Return the (X, Y) coordinate for the center point of the cell that contains the specified text.  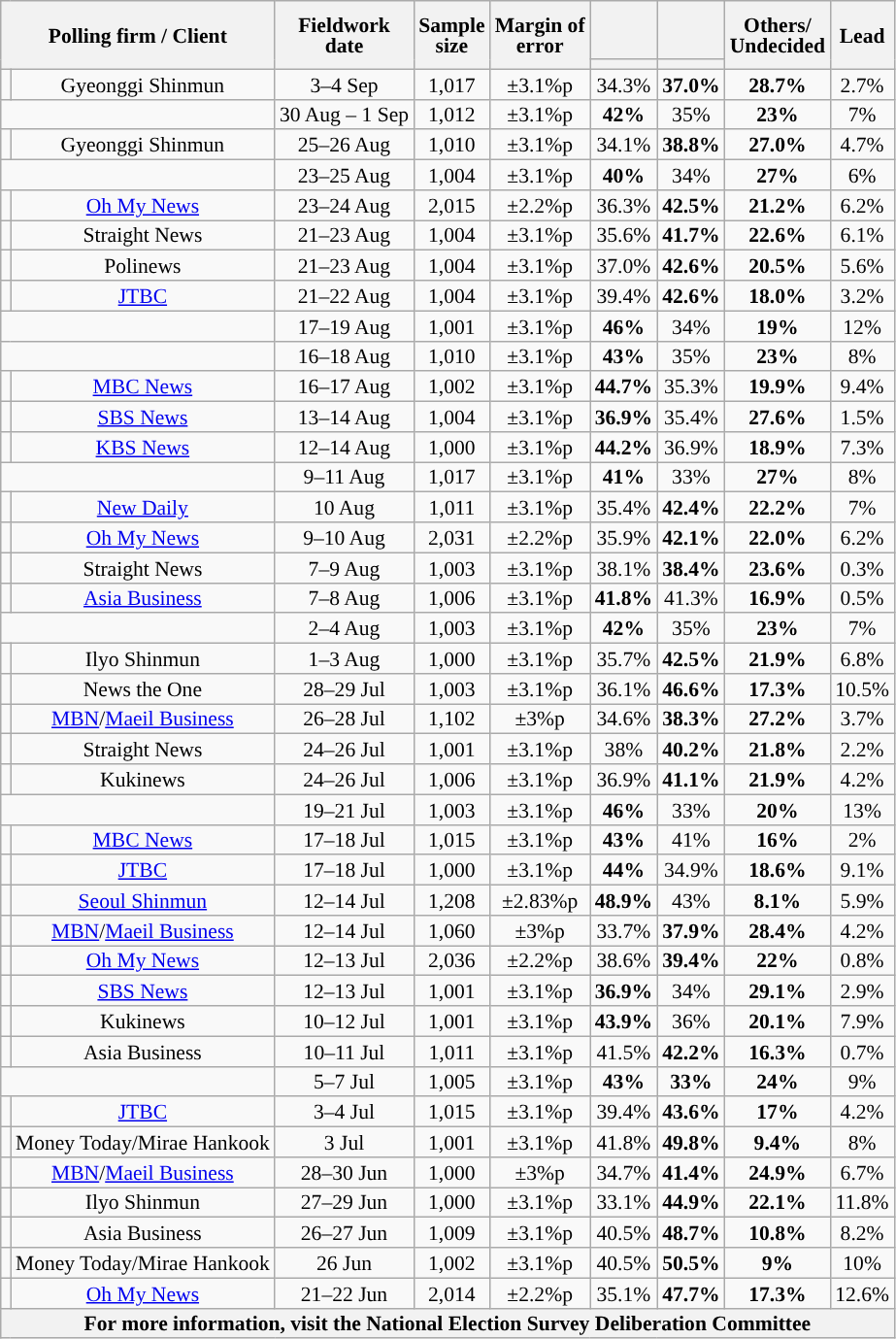
24% (778, 1082)
22.1% (778, 1202)
35.7% (623, 658)
22% (778, 961)
3 Jul (344, 1142)
23.6% (778, 567)
2% (862, 839)
41.5% (623, 1051)
20.1% (778, 1021)
29.1% (778, 990)
17% (778, 1113)
42.4% (691, 507)
6.7% (862, 1173)
38.3% (691, 719)
7–9 Aug (344, 567)
1,009 (451, 1233)
2–4 Aug (344, 629)
3.2% (862, 295)
16.9% (778, 598)
10.5% (862, 689)
KBS News (143, 447)
Polling firm / Client (138, 35)
1–3 Aug (344, 658)
8.2% (862, 1233)
36.3% (623, 206)
2.7% (862, 84)
35.3% (691, 386)
25–26 Aug (344, 146)
5.6% (862, 266)
1.5% (862, 418)
5.9% (862, 901)
41.7% (691, 235)
7–8 Aug (344, 598)
2,031 (451, 538)
30 Aug – 1 Sep (344, 115)
1,102 (451, 719)
2.9% (862, 990)
21.8% (778, 750)
3–4 Sep (344, 84)
35.1% (623, 1293)
27.6% (778, 418)
For more information, visit the National Election Survey Deliberation Committee (448, 1322)
News the One (143, 689)
6.1% (862, 235)
40.2% (691, 750)
7.3% (862, 447)
8.1% (778, 901)
12–14 Aug (344, 447)
10–12 Jul (344, 1021)
38.1% (623, 567)
2.2% (862, 750)
Polinews (143, 266)
6% (862, 175)
44.9% (691, 1202)
21.2% (778, 206)
2,036 (451, 961)
4.7% (862, 146)
3–4 Jul (344, 1113)
1,012 (451, 115)
37.9% (691, 930)
27.0% (778, 146)
0.7% (862, 1051)
9–10 Aug (344, 538)
6.8% (862, 658)
23–25 Aug (344, 175)
34.7% (623, 1173)
2,015 (451, 206)
19–21 Jul (344, 810)
19.9% (778, 386)
18.6% (778, 870)
12.6% (862, 1293)
50.5% (691, 1262)
18.0% (778, 295)
36% (691, 1021)
9.1% (862, 870)
42.1% (691, 538)
41.4% (691, 1173)
46.6% (691, 689)
35.6% (623, 235)
38.6% (623, 961)
13–14 Aug (344, 418)
17–19 Aug (344, 326)
10–11 Jul (344, 1051)
48.7% (691, 1233)
21–22 Aug (344, 295)
Seoul Shinmun (143, 901)
47.7% (691, 1293)
34.9% (691, 870)
Fieldwork date (344, 35)
43.6% (691, 1113)
34.1% (623, 146)
9–11 Aug (344, 478)
20% (778, 810)
35.9% (623, 538)
24.9% (778, 1173)
0.3% (862, 567)
10% (862, 1262)
19% (778, 326)
7.9% (862, 1021)
44.7% (623, 386)
28.7% (778, 84)
27–29 Jun (344, 1202)
Lead (862, 35)
16–17 Aug (344, 386)
38% (623, 750)
11.8% (862, 1202)
44% (623, 870)
21–22 Jun (344, 1293)
42.2% (691, 1051)
18.9% (778, 447)
10.8% (778, 1233)
38.4% (691, 567)
Margin of error (540, 35)
23–24 Aug (344, 206)
34.6% (623, 719)
22.6% (778, 235)
16% (778, 839)
2,014 (451, 1293)
26 Jun (344, 1262)
26–28 Jul (344, 719)
20.5% (778, 266)
22.0% (778, 538)
3.7% (862, 719)
26–27 Jun (344, 1233)
5–7 Jul (344, 1082)
New Daily (143, 507)
12% (862, 326)
0.5% (862, 598)
34.3% (623, 84)
Sample size (451, 35)
13% (862, 810)
28–30 Jun (344, 1173)
40% (623, 175)
22.2% (778, 507)
48.9% (623, 901)
36.1% (623, 689)
41.1% (691, 779)
41.3% (691, 598)
16.3% (778, 1051)
27.2% (778, 719)
44.2% (623, 447)
28–29 Jul (344, 689)
49.8% (691, 1142)
±2.83%p (540, 901)
0.8% (862, 961)
16–18 Aug (344, 355)
10 Aug (344, 507)
1,060 (451, 930)
1,005 (451, 1082)
33.7% (623, 930)
33.1% (623, 1202)
28.4% (778, 930)
1,208 (451, 901)
Others/Undecided (778, 35)
43.9% (623, 1021)
38.8% (691, 146)
